Search for the cell housing the specified text and yield its [x, y] center coordinate. 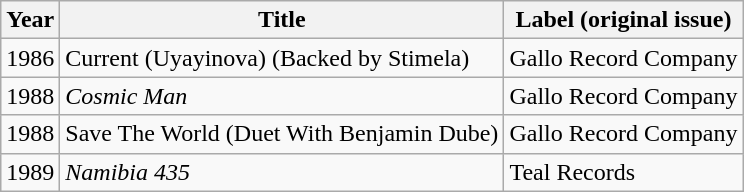
1989 [30, 172]
Label (original issue) [624, 20]
Title [282, 20]
Namibia 435 [282, 172]
Save The World (Duet With Benjamin Dube) [282, 134]
Year [30, 20]
Current (Uyayinova) (Backed by Stimela) [282, 58]
Teal Records [624, 172]
1986 [30, 58]
Cosmic Man [282, 96]
